Identify which cell holds the provided text, then report its (X, Y) central coordinate. 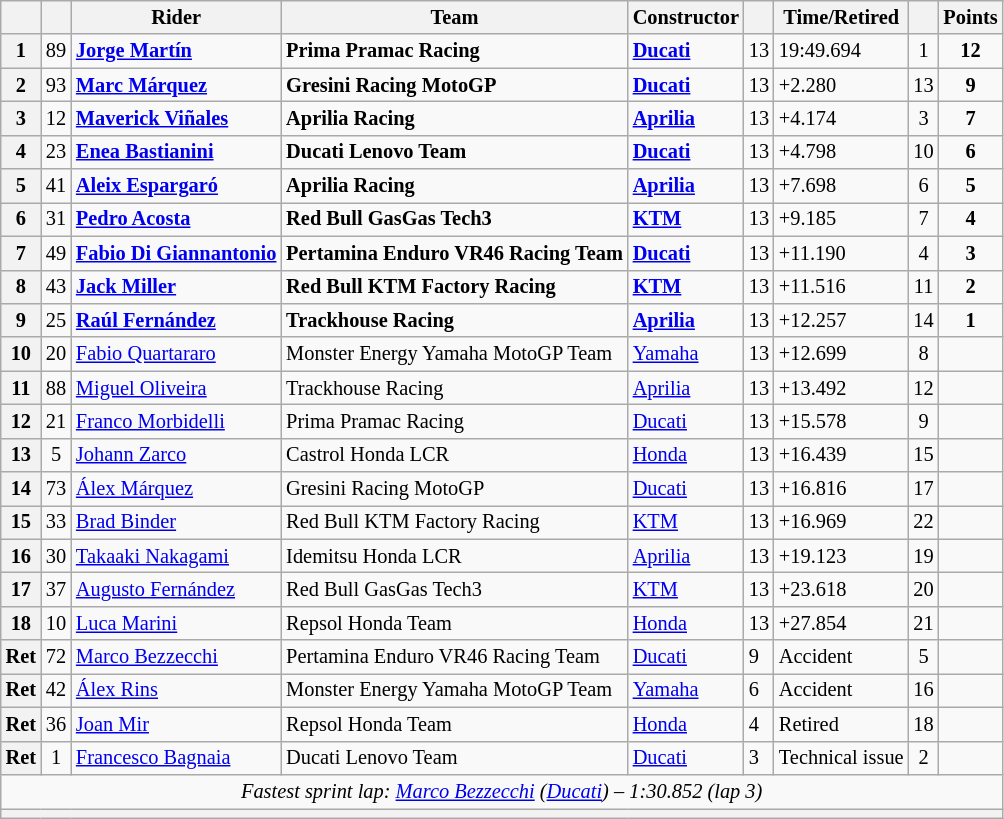
+4.798 (842, 152)
Fastest sprint lap: Marco Bezzecchi (Ducati) – 1:30.852 (lap 3) (502, 791)
19:49.694 (842, 51)
+27.854 (842, 623)
+23.618 (842, 589)
+15.578 (842, 421)
Pedro Acosta (176, 219)
+13.492 (842, 388)
Jack Miller (176, 287)
42 (56, 690)
Rider (176, 17)
+11.516 (842, 287)
43 (56, 287)
41 (56, 186)
Castrol Honda LCR (454, 455)
Retired (842, 724)
+19.123 (842, 556)
+2.280 (842, 85)
+9.185 (842, 219)
88 (56, 388)
31 (56, 219)
Fabio Quartararo (176, 354)
22 (923, 522)
Álex Rins (176, 690)
Álex Márquez (176, 489)
19 (923, 556)
+12.699 (842, 354)
Constructor (686, 17)
73 (56, 489)
Marco Bezzecchi (176, 657)
Time/Retired (842, 17)
Miguel Oliveira (176, 388)
Raúl Fernández (176, 320)
+16.816 (842, 489)
72 (56, 657)
+16.439 (842, 455)
+7.698 (842, 186)
Takaaki Nakagami (176, 556)
Francesco Bagnaia (176, 758)
49 (56, 253)
+12.257 (842, 320)
Joan Mir (176, 724)
Points (971, 17)
36 (56, 724)
93 (56, 85)
Aleix Espargaró (176, 186)
Augusto Fernández (176, 589)
Luca Marini (176, 623)
+11.190 (842, 253)
Jorge Martín (176, 51)
Johann Zarco (176, 455)
+4.174 (842, 118)
Franco Morbidelli (176, 421)
Brad Binder (176, 522)
Team (454, 17)
Fabio Di Giannantonio (176, 253)
25 (56, 320)
37 (56, 589)
Enea Bastianini (176, 152)
23 (56, 152)
Marc Márquez (176, 85)
89 (56, 51)
33 (56, 522)
Technical issue (842, 758)
Idemitsu Honda LCR (454, 556)
Maverick Viñales (176, 118)
30 (56, 556)
+16.969 (842, 522)
